Identify which cell holds the provided text, then report its [x, y] central coordinate. 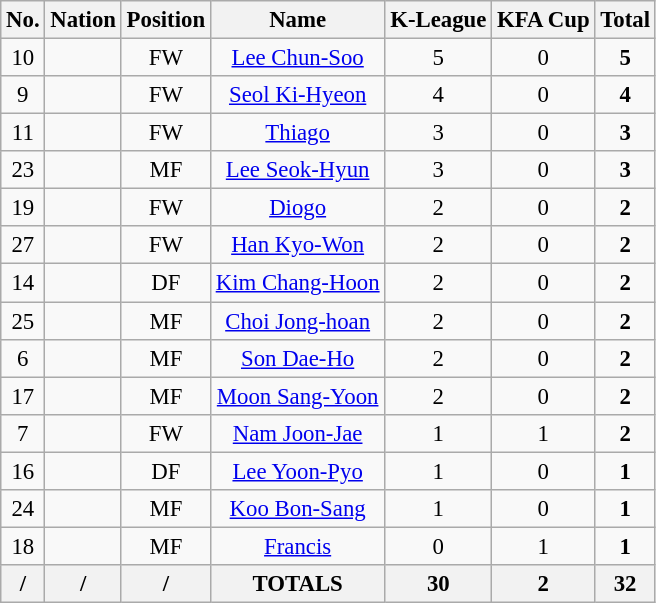
7 [23, 433]
17 [23, 396]
30 [438, 584]
27 [23, 245]
16 [23, 471]
Lee Chun-Soo [297, 58]
KFA Cup [544, 20]
TOTALS [297, 584]
Diogo [297, 208]
24 [23, 509]
Choi Jong-hoan [297, 321]
32 [625, 584]
K-League [438, 20]
Lee Seok-Hyun [297, 170]
Francis [297, 546]
No. [23, 20]
11 [23, 133]
Son Dae-Ho [297, 358]
6 [23, 358]
25 [23, 321]
Position [166, 20]
Nam Joon-Jae [297, 433]
Han Kyo-Won [297, 245]
19 [23, 208]
Lee Yoon-Pyo [297, 471]
9 [23, 95]
Thiago [297, 133]
Koo Bon-Sang [297, 509]
Total [625, 20]
Nation [83, 20]
14 [23, 283]
Name [297, 20]
18 [23, 546]
Moon Sang-Yoon [297, 396]
Kim Chang-Hoon [297, 283]
23 [23, 170]
10 [23, 58]
Seol Ki-Hyeon [297, 95]
